From the cell containing the given text, extract its center point as (x, y) coordinate. 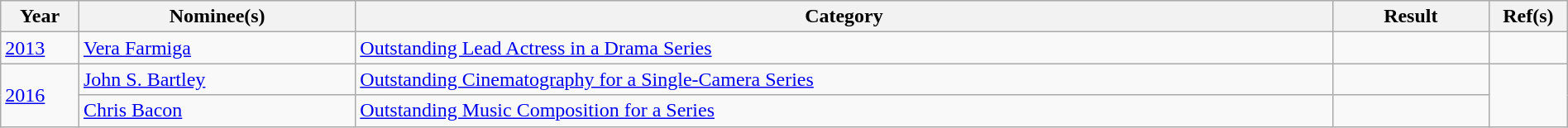
2013 (40, 48)
2016 (40, 95)
John S. Bartley (217, 79)
Nominee(s) (217, 17)
Year (40, 17)
Outstanding Lead Actress in a Drama Series (844, 48)
Category (844, 17)
Outstanding Cinematography for a Single-Camera Series (844, 79)
Ref(s) (1528, 17)
Chris Bacon (217, 111)
Result (1411, 17)
Outstanding Music Composition for a Series (844, 111)
Vera Farmiga (217, 48)
